Scan for the cell matching the given text and deliver its [X, Y] coordinate at center. 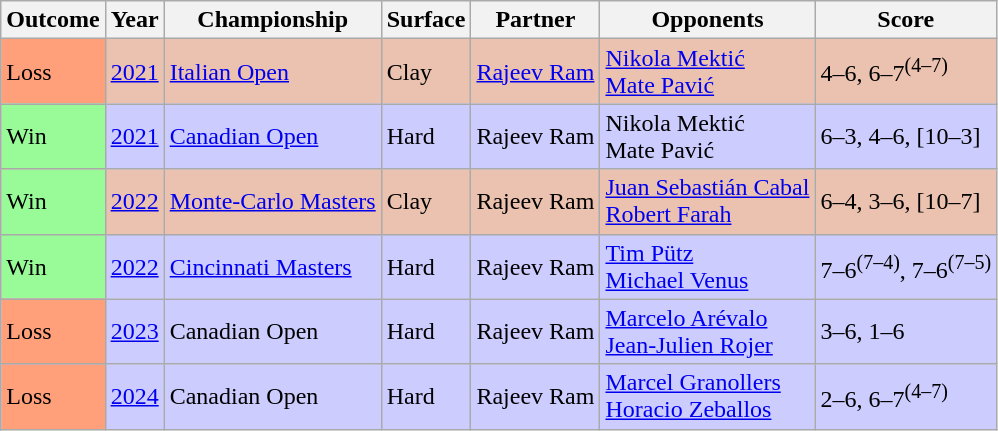
Partner [536, 20]
2–6, 6–7(4–7) [906, 396]
2023 [134, 332]
Tim Pütz Michael Venus [708, 266]
7–6(7–4), 7–6(7–5) [906, 266]
Marcel Granollers Horacio Zeballos [708, 396]
6–3, 4–6, [10–3] [906, 136]
Monte-Carlo Masters [272, 202]
Opponents [708, 20]
Year [134, 20]
Outcome [53, 20]
Marcelo Arévalo Jean-Julien Rojer [708, 332]
Cincinnati Masters [272, 266]
2024 [134, 396]
3–6, 1–6 [906, 332]
Surface [426, 20]
6–4, 3–6, [10–7] [906, 202]
Championship [272, 20]
Score [906, 20]
Juan Sebastián Cabal Robert Farah [708, 202]
Italian Open [272, 72]
4–6, 6–7(4–7) [906, 72]
